Find where the given text appears and provide that cell's center as [X, Y] coordinate. 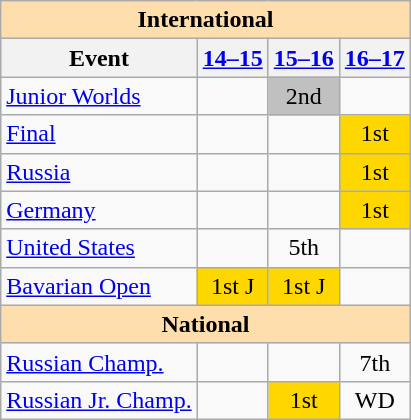
National [206, 324]
Russian Jr. Champ. [99, 400]
Russia [99, 172]
International [206, 20]
United States [99, 248]
2nd [304, 96]
15–16 [304, 58]
7th [374, 362]
Event [99, 58]
Russian Champ. [99, 362]
Germany [99, 210]
Junior Worlds [99, 96]
Bavarian Open [99, 286]
14–15 [232, 58]
16–17 [374, 58]
Final [99, 134]
5th [304, 248]
WD [374, 400]
